Determine the (X, Y) coordinate at the center of the cell enclosing the given text.  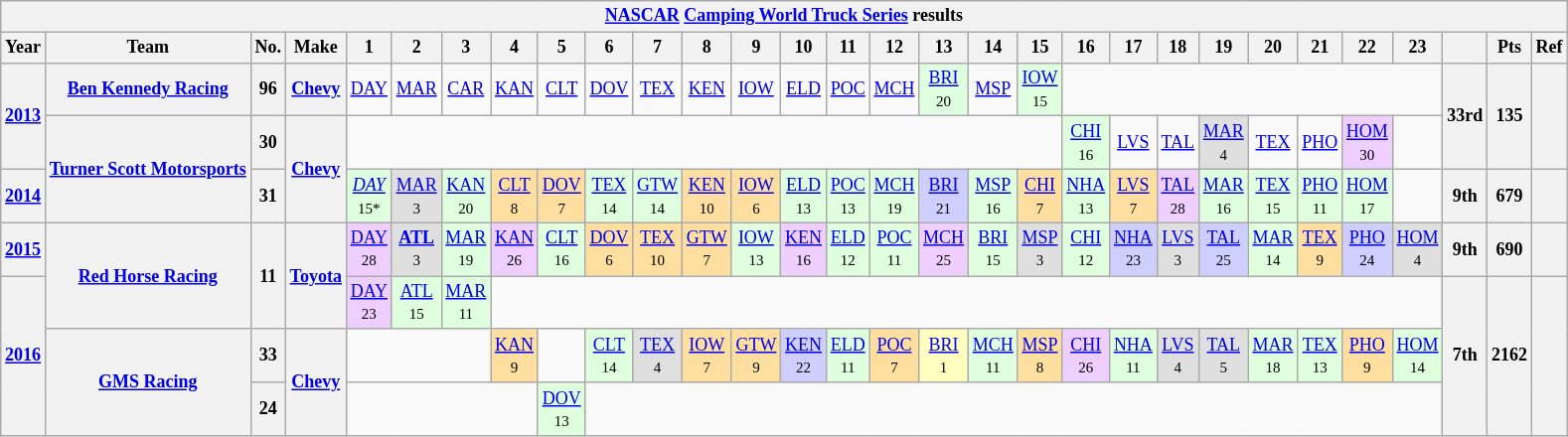
22 (1367, 48)
GTW14 (658, 196)
33rd (1465, 115)
30 (268, 143)
MSP (993, 89)
TEX15 (1273, 196)
IOW15 (1039, 89)
KEN (706, 89)
BRI15 (993, 249)
21 (1320, 48)
KEN10 (706, 196)
GTW9 (756, 356)
24 (268, 409)
7 (658, 48)
POC (848, 89)
TEX4 (658, 356)
CLT8 (515, 196)
LVS3 (1177, 249)
KEN16 (804, 249)
IOW (756, 89)
690 (1510, 249)
CAR (466, 89)
HOM14 (1417, 356)
Turner Scott Motorsports (147, 169)
NASCAR Camping World Truck Series results (784, 16)
Pts (1510, 48)
12 (894, 48)
ELD12 (848, 249)
DAY23 (369, 303)
MAR3 (416, 196)
POC7 (894, 356)
HOM30 (1367, 143)
GMS Racing (147, 381)
TAL28 (1177, 196)
MSP16 (993, 196)
3 (466, 48)
Ben Kennedy Racing (147, 89)
Red Horse Racing (147, 276)
LVS (1134, 143)
Team (147, 48)
LVS4 (1177, 356)
NHA13 (1086, 196)
ATL15 (416, 303)
CHI7 (1039, 196)
Ref (1549, 48)
CLT14 (609, 356)
PHO11 (1320, 196)
15 (1039, 48)
96 (268, 89)
No. (268, 48)
TEX9 (1320, 249)
135 (1510, 115)
CHI26 (1086, 356)
23 (1417, 48)
DAY15* (369, 196)
MSP3 (1039, 249)
4 (515, 48)
MCH25 (944, 249)
MAR11 (466, 303)
NHA23 (1134, 249)
CHI12 (1086, 249)
MCH11 (993, 356)
ELD (804, 89)
TEX10 (658, 249)
BRI21 (944, 196)
KAN (515, 89)
CHI16 (1086, 143)
16 (1086, 48)
PHO (1320, 143)
MCH19 (894, 196)
10 (804, 48)
2016 (24, 356)
TEX13 (1320, 356)
MSP8 (1039, 356)
LVS7 (1134, 196)
14 (993, 48)
20 (1273, 48)
DAY (369, 89)
Make (316, 48)
DOV (609, 89)
KAN20 (466, 196)
IOW6 (756, 196)
BRI1 (944, 356)
31 (268, 196)
TAL (1177, 143)
KAN26 (515, 249)
17 (1134, 48)
TAL5 (1223, 356)
TEX14 (609, 196)
2 (416, 48)
2162 (1510, 356)
2015 (24, 249)
DOV6 (609, 249)
5 (561, 48)
MAR (416, 89)
CLT16 (561, 249)
TAL25 (1223, 249)
679 (1510, 196)
1 (369, 48)
PHO9 (1367, 356)
MAR16 (1223, 196)
7th (1465, 356)
Year (24, 48)
MAR14 (1273, 249)
MAR4 (1223, 143)
PHO24 (1367, 249)
33 (268, 356)
CLT (561, 89)
ATL3 (416, 249)
MCH (894, 89)
NHA11 (1134, 356)
IOW7 (706, 356)
ELD13 (804, 196)
ELD11 (848, 356)
DOV7 (561, 196)
IOW13 (756, 249)
2013 (24, 115)
DOV13 (561, 409)
DAY28 (369, 249)
KEN22 (804, 356)
13 (944, 48)
KAN9 (515, 356)
HOM17 (1367, 196)
8 (706, 48)
GTW7 (706, 249)
MAR19 (466, 249)
9 (756, 48)
19 (1223, 48)
18 (1177, 48)
6 (609, 48)
POC13 (848, 196)
HOM4 (1417, 249)
MAR18 (1273, 356)
POC11 (894, 249)
2014 (24, 196)
Toyota (316, 276)
BRI20 (944, 89)
